Pinpoint the cell where the given text exists, returning its (x, y) midpoint coordinate. 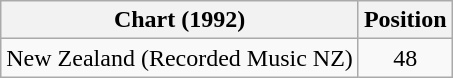
Chart (1992) (180, 20)
New Zealand (Recorded Music NZ) (180, 58)
Position (405, 20)
48 (405, 58)
